Return the (x, y) coordinate for the center point of the cell that contains the specified text.  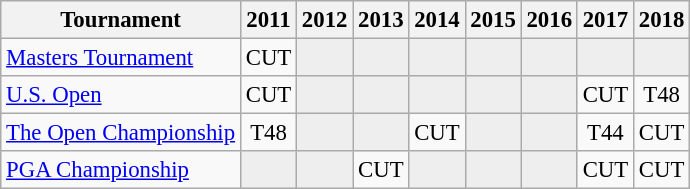
2011 (268, 20)
Tournament (121, 20)
The Open Championship (121, 133)
PGA Championship (121, 170)
2017 (605, 20)
U.S. Open (121, 95)
2012 (325, 20)
2015 (493, 20)
Masters Tournament (121, 58)
2018 (661, 20)
2013 (381, 20)
2016 (549, 20)
T44 (605, 133)
2014 (437, 20)
